Return the (X, Y) coordinate for the center point of the cell that contains the specified text.  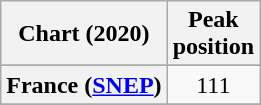
France (SNEP) (84, 85)
111 (213, 85)
Chart (2020) (84, 34)
Peakposition (213, 34)
